Provide the [X, Y] coordinate of the cell's center where the given text is located.  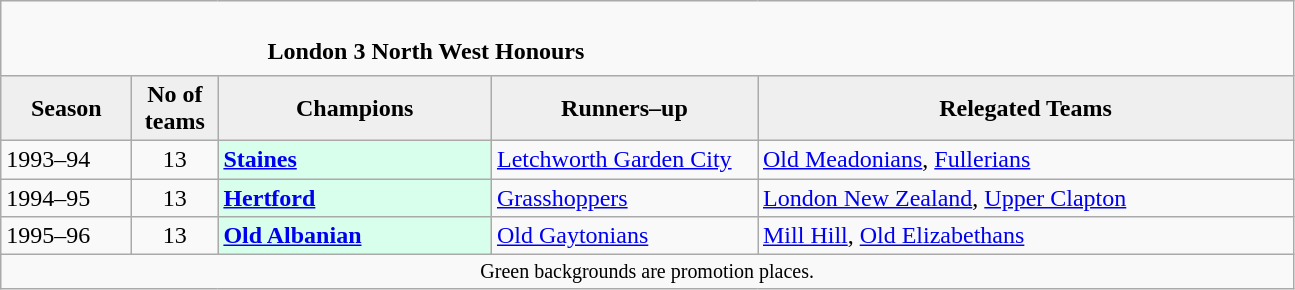
Relegated Teams [1026, 108]
Staines [355, 159]
Runners–up [624, 108]
London New Zealand, Upper Clapton [1026, 197]
Grasshoppers [624, 197]
Letchworth Garden City [624, 159]
Mill Hill, Old Elizabethans [1026, 236]
Old Meadonians, Fullerians [1026, 159]
1995–96 [66, 236]
Hertford [355, 197]
No of teams [175, 108]
1994–95 [66, 197]
Champions [355, 108]
Old Gaytonians [624, 236]
Green backgrounds are promotion places. [648, 272]
Old Albanian [355, 236]
Season [66, 108]
1993–94 [66, 159]
